Output the [X, Y] coordinate of the center of the cell containing the given text.  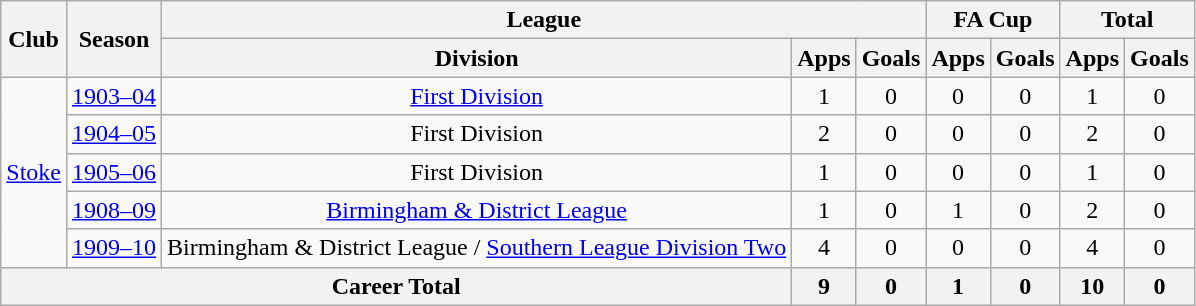
10 [1092, 286]
FA Cup [993, 20]
Season [114, 39]
1909–10 [114, 248]
1903–04 [114, 96]
Stoke [34, 172]
Birmingham & District League / Southern League Division Two [477, 248]
1908–09 [114, 210]
Total [1127, 20]
Birmingham & District League [477, 210]
1905–06 [114, 172]
Club [34, 39]
1904–05 [114, 134]
Division [477, 58]
Career Total [396, 286]
League [544, 20]
9 [824, 286]
